Scan for the cell matching the given text and deliver its (X, Y) coordinate at center. 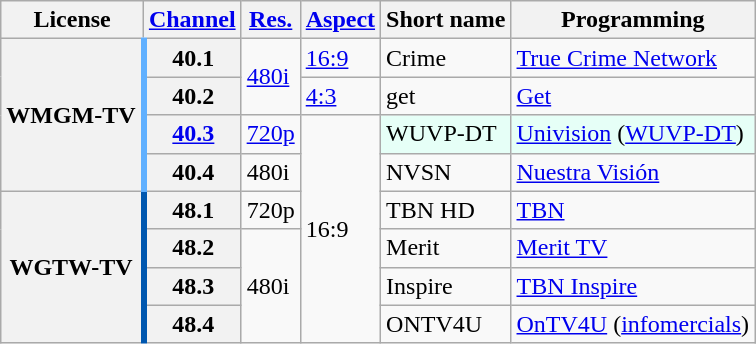
Res. (270, 20)
OnTV4U (infomercials) (633, 324)
License (72, 20)
Univision (WUVP-DT) (633, 134)
Crime (446, 58)
NVSN (446, 172)
40.2 (192, 96)
48.2 (192, 248)
TBN (633, 210)
WMGM-TV (72, 115)
Merit (446, 248)
Aspect (340, 20)
4:3 (340, 96)
True Crime Network (633, 58)
48.4 (192, 324)
TBN HD (446, 210)
Inspire (446, 286)
ONTV4U (446, 324)
Get (633, 96)
40.3 (192, 134)
48.1 (192, 210)
Channel (192, 20)
Merit TV (633, 248)
48.3 (192, 286)
Programming (633, 20)
Short name (446, 20)
get (446, 96)
40.1 (192, 58)
WGTW-TV (72, 267)
40.4 (192, 172)
Nuestra Visión (633, 172)
WUVP-DT (446, 134)
TBN Inspire (633, 286)
